Identify which cell holds the provided text, then report its [x, y] central coordinate. 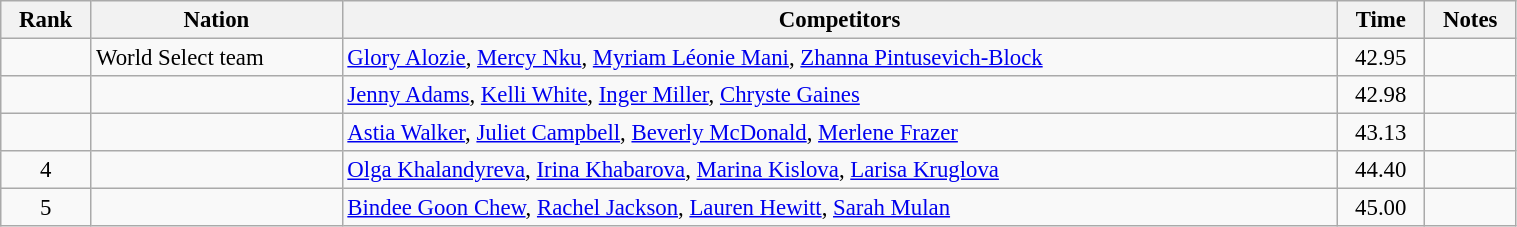
Glory Alozie, Mercy Nku, Myriam Léonie Mani, Zhanna Pintusevich-Block [840, 58]
Notes [1470, 20]
43.13 [1380, 133]
Nation [216, 20]
Olga Khalandyreva, Irina Khabarova, Marina Kislova, Larisa Kruglova [840, 170]
Time [1380, 20]
5 [46, 208]
45.00 [1380, 208]
Astia Walker, Juliet Campbell, Beverly McDonald, Merlene Frazer [840, 133]
42.95 [1380, 58]
Competitors [840, 20]
4 [46, 170]
Jenny Adams, Kelli White, Inger Miller, Chryste Gaines [840, 95]
44.40 [1380, 170]
Rank [46, 20]
Bindee Goon Chew, Rachel Jackson, Lauren Hewitt, Sarah Mulan [840, 208]
42.98 [1380, 95]
World Select team [216, 58]
